Determine the [x, y] coordinate at the center of the cell enclosing the given text.  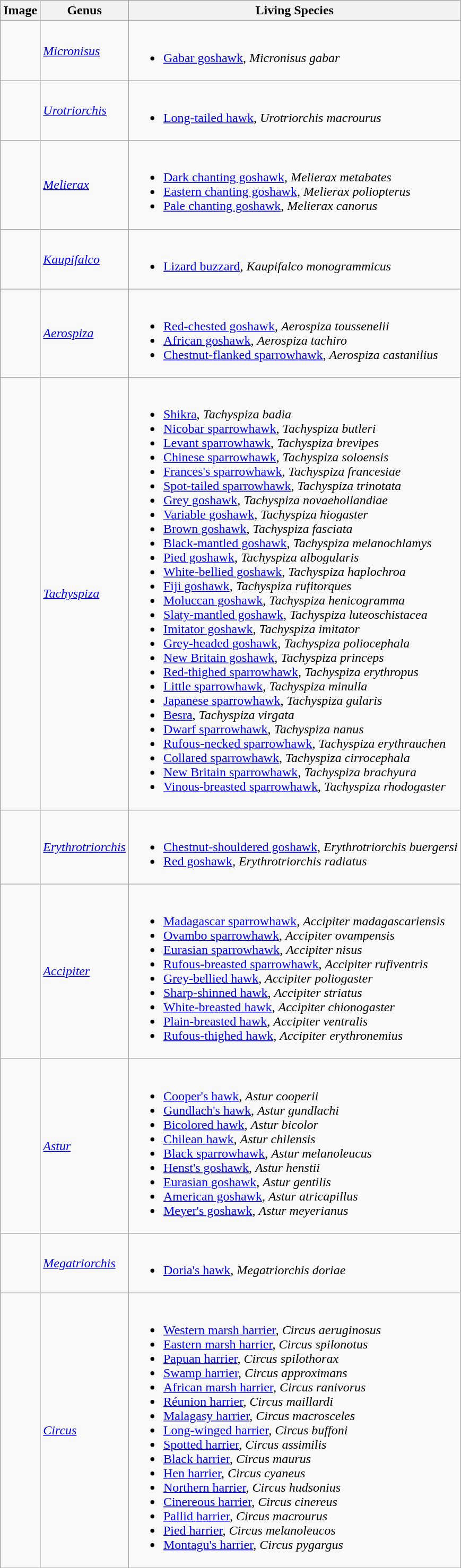
Genus [85, 11]
Image [20, 11]
Aerospiza [85, 333]
Long-tailed hawk, Urotriorchis macrourus [294, 110]
Red-chested goshawk, Aerospiza tousseneliiAfrican goshawk, Aerospiza tachiroChestnut-flanked sparrowhawk, Aerospiza castanilius [294, 333]
Gabar goshawk, Micronisus gabar [294, 51]
Melierax [85, 185]
Micronisus [85, 51]
Circus [85, 1430]
Megatriorchis [85, 1263]
Kaupifalco [85, 259]
Doria's hawk, Megatriorchis doriae [294, 1263]
Erythrotriorchis [85, 847]
Living Species [294, 11]
Chestnut-shouldered goshawk, Erythrotriorchis buergersiRed goshawk, Erythrotriorchis radiatus [294, 847]
Dark chanting goshawk, Melierax metabatesEastern chanting goshawk, Melierax poliopterusPale chanting goshawk, Melierax canorus [294, 185]
Astur [85, 1145]
Lizard buzzard, Kaupifalco monogrammicus [294, 259]
Accipiter [85, 971]
Tachyspiza [85, 594]
Urotriorchis [85, 110]
